Find where the given text appears and provide that cell's center as (x, y) coordinate. 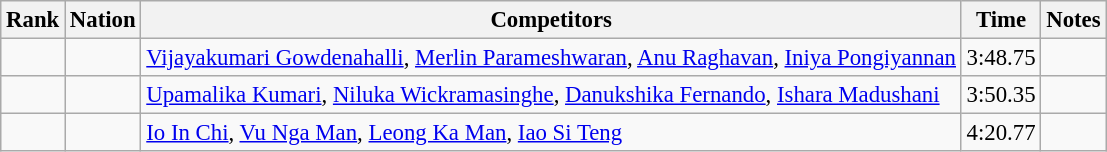
Vijayakumari Gowdenahalli, Merlin Parameshwaran, Anu Raghavan, Iniya Pongiyannan (551, 58)
Upamalika Kumari, Niluka Wickramasinghe, Danukshika Fernando, Ishara Madushani (551, 95)
Nation (103, 20)
4:20.77 (1001, 133)
3:50.35 (1001, 95)
Io In Chi, Vu Nga Man, Leong Ka Man, Iao Si Teng (551, 133)
Time (1001, 20)
Rank (33, 20)
Competitors (551, 20)
Notes (1074, 20)
3:48.75 (1001, 58)
